Find where the given text appears and provide that cell's center as (X, Y) coordinate. 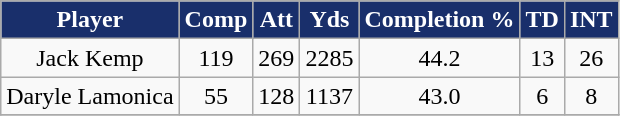
2285 (330, 58)
INT (591, 20)
Jack Kemp (90, 58)
Player (90, 20)
119 (216, 58)
Yds (330, 20)
Att (276, 20)
6 (542, 96)
26 (591, 58)
13 (542, 58)
269 (276, 58)
55 (216, 96)
Daryle Lamonica (90, 96)
1137 (330, 96)
Comp (216, 20)
8 (591, 96)
128 (276, 96)
TD (542, 20)
Completion % (440, 20)
44.2 (440, 58)
43.0 (440, 96)
